Determine the (x, y) coordinate at the center of the cell enclosing the given text.  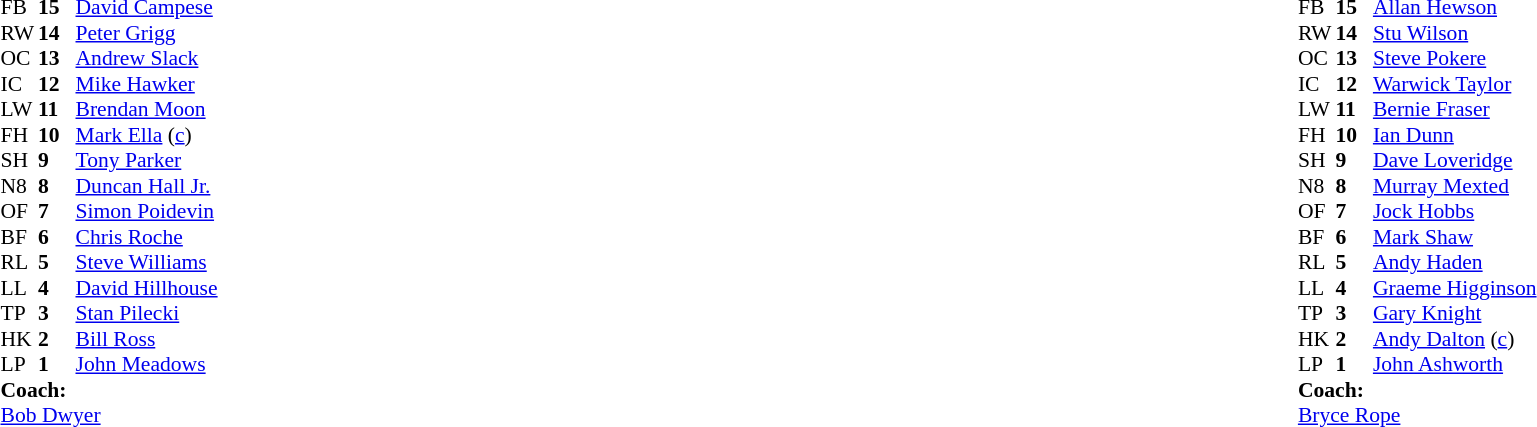
Bill Ross (147, 339)
Ian Dunn (1455, 135)
Steve Williams (147, 263)
Duncan Hall Jr. (147, 186)
Bernie Fraser (1455, 109)
John Ashworth (1455, 365)
Stan Pilecki (147, 313)
Chris Roche (147, 237)
Andy Dalton (c) (1455, 339)
Peter Grigg (147, 33)
Jock Hobbs (1455, 211)
Simon Poidevin (147, 211)
Steve Pokere (1455, 59)
Brendan Moon (147, 109)
Andrew Slack (147, 59)
John Meadows (147, 365)
Mark Shaw (1455, 237)
Mike Hawker (147, 84)
Murray Mexted (1455, 186)
Graeme Higginson (1455, 288)
Warwick Taylor (1455, 84)
Tony Parker (147, 161)
Gary Knight (1455, 313)
Stu Wilson (1455, 33)
Mark Ella (c) (147, 135)
Dave Loveridge (1455, 161)
Andy Haden (1455, 263)
David Hillhouse (147, 288)
